From the cell containing the given text, extract its center point as (x, y) coordinate. 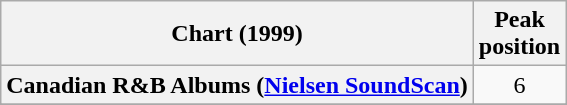
Peakposition (519, 34)
Canadian R&B Albums (Nielsen SoundScan) (238, 85)
Chart (1999) (238, 34)
6 (519, 85)
